Search for the cell housing the specified text and yield its (x, y) center coordinate. 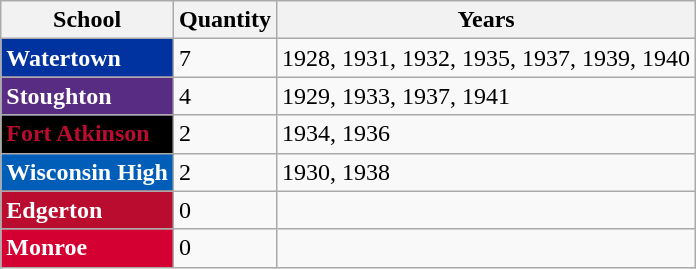
1934, 1936 (486, 134)
Years (486, 20)
Stoughton (88, 96)
1929, 1933, 1937, 1941 (486, 96)
4 (224, 96)
Fort Atkinson (88, 134)
Watertown (88, 58)
Edgerton (88, 210)
School (88, 20)
7 (224, 58)
Wisconsin High (88, 172)
Quantity (224, 20)
Monroe (88, 248)
1930, 1938 (486, 172)
1928, 1931, 1932, 1935, 1937, 1939, 1940 (486, 58)
